Provide the [x, y] coordinate of the cell's center where the given text is located.  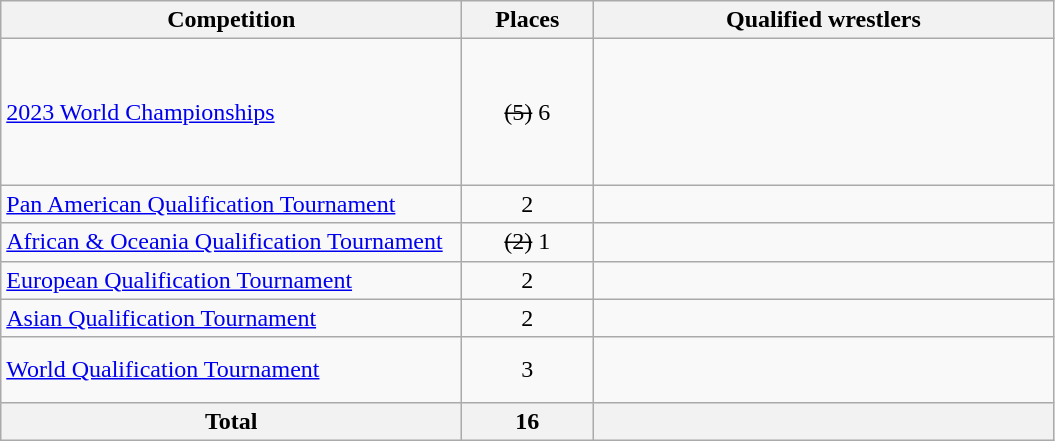
3 [528, 370]
African & Oceania Qualification Tournament [232, 242]
World Qualification Tournament [232, 370]
Asian Qualification Tournament [232, 318]
European Qualification Tournament [232, 280]
2023 World Championships [232, 112]
Qualified wrestlers [824, 20]
(2) 1 [528, 242]
Total [232, 421]
Competition [232, 20]
16 [528, 421]
Places [528, 20]
Pan American Qualification Tournament [232, 204]
(5) 6 [528, 112]
